Return the (x, y) coordinate for the center point of the cell that contains the specified text.  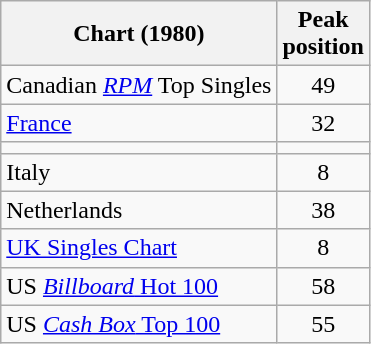
Italy (139, 172)
Netherlands (139, 210)
32 (323, 123)
38 (323, 210)
US Cash Box Top 100 (139, 324)
France (139, 123)
US Billboard Hot 100 (139, 286)
58 (323, 286)
55 (323, 324)
Chart (1980) (139, 34)
Peakposition (323, 34)
49 (323, 85)
UK Singles Chart (139, 248)
Canadian RPM Top Singles (139, 85)
